From the cell containing the given text, extract its center point as (X, Y) coordinate. 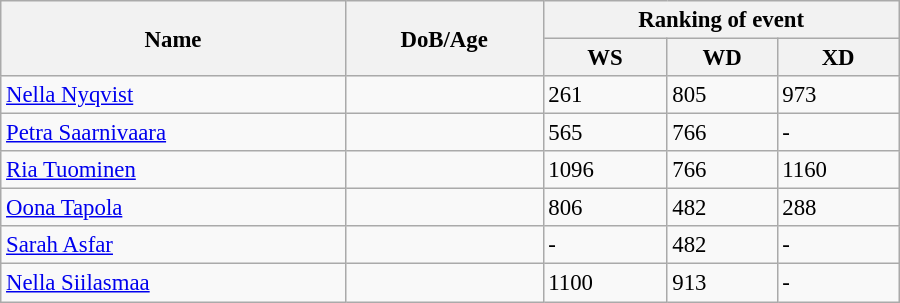
565 (605, 133)
1100 (605, 283)
Petra Saarnivaara (174, 133)
WD (722, 58)
XD (838, 58)
806 (605, 208)
805 (722, 95)
DoB/Age (444, 38)
261 (605, 95)
Sarah Asfar (174, 245)
1096 (605, 170)
288 (838, 208)
913 (722, 283)
Oona Tapola (174, 208)
Name (174, 38)
Ranking of event (721, 20)
Nella Nyqvist (174, 95)
Nella Siilasmaa (174, 283)
973 (838, 95)
1160 (838, 170)
Ria Tuominen (174, 170)
WS (605, 58)
